From the cell containing the given text, extract its center point as [x, y] coordinate. 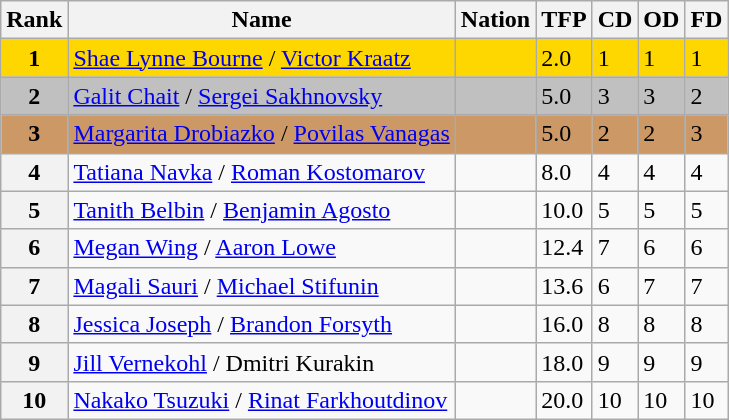
Tanith Belbin / Benjamin Agosto [262, 210]
20.0 [564, 400]
Megan Wing / Aaron Lowe [262, 248]
Magali Sauri / Michael Stifunin [262, 286]
CD [615, 20]
10.0 [564, 210]
Shae Lynne Bourne / Victor Kraatz [262, 58]
OD [662, 20]
2.0 [564, 58]
16.0 [564, 324]
Margarita Drobiazko / Povilas Vanagas [262, 134]
Jessica Joseph / Brandon Forsyth [262, 324]
TFP [564, 20]
Rank [34, 20]
13.6 [564, 286]
Jill Vernekohl / Dmitri Kurakin [262, 362]
18.0 [564, 362]
Nation [495, 20]
12.4 [564, 248]
Galit Chait / Sergei Sakhnovsky [262, 96]
8.0 [564, 172]
Tatiana Navka / Roman Kostomarov [262, 172]
Name [262, 20]
Nakako Tsuzuki / Rinat Farkhoutdinov [262, 400]
FD [706, 20]
